Identify which cell holds the provided text, then report its [X, Y] central coordinate. 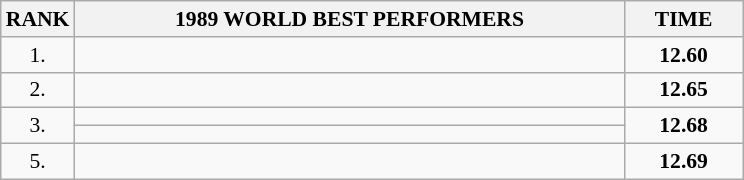
5. [38, 162]
12.69 [684, 162]
2. [38, 90]
3. [38, 126]
12.65 [684, 90]
12.60 [684, 55]
TIME [684, 19]
1. [38, 55]
RANK [38, 19]
1989 WORLD BEST PERFORMERS [349, 19]
12.68 [684, 126]
